Locate the cell with the specified text and output its (X, Y) center coordinate. 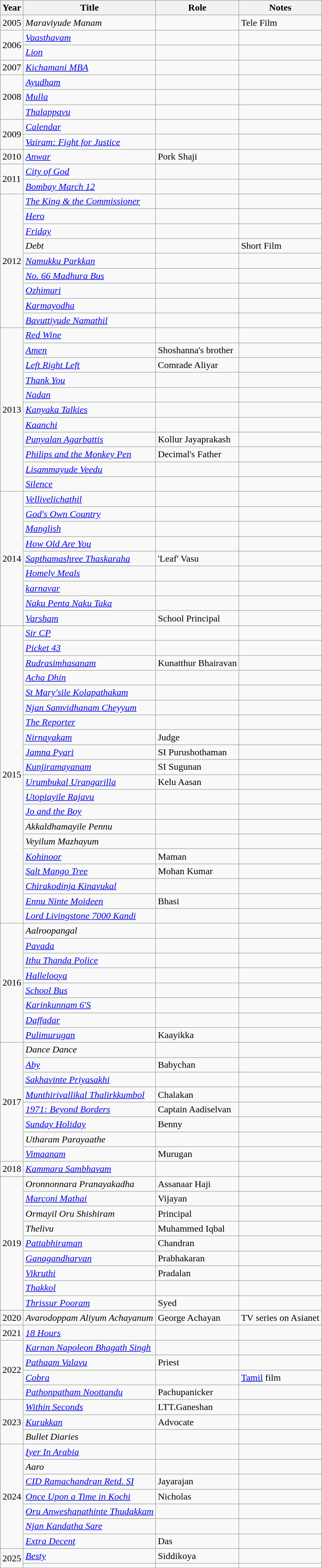
Kurukkan (90, 1422)
Amen (90, 350)
Maraviyude Manam (90, 23)
George Achayan (197, 1318)
Das (197, 1541)
Picket 43 (90, 648)
Pork Shaji (197, 156)
Title (90, 8)
Bavuttiyude Namathil (90, 320)
Assanaar Haji (197, 1184)
Judge (197, 737)
Priest (197, 1362)
Avarodoppam Aliyum Achayanum (90, 1318)
Chalakan (197, 1094)
Aby (90, 1065)
Ganagandharvan (90, 1258)
Vairam: Fight for Justice (90, 142)
Within Seconds (90, 1407)
City of God (90, 171)
Hero (90, 216)
Veyilum Mazhayum (90, 841)
Ennu Ninte Moideen (90, 901)
TV series on Asianet (280, 1318)
Jayarajan (197, 1482)
Jo and the Boy (90, 812)
Kohinoor (90, 856)
Utopiayile Rajavu (90, 797)
Pathaam Valavu (90, 1362)
Left Right Left (90, 365)
1971: Beyond Borders (90, 1109)
2018 (12, 1169)
2011 (12, 179)
Acha Dhin (90, 678)
2021 (12, 1333)
CID Ramachandran Retd. SI (90, 1482)
2008 (12, 97)
Bhasi (197, 901)
Pathonpatham Noottandu (90, 1392)
Notes (280, 8)
Debt (90, 246)
2013 (12, 410)
Ormayil Oru Shishiram (90, 1214)
Thrissur Pooram (90, 1303)
Ayudham (90, 82)
2020 (12, 1318)
Thelivu (90, 1229)
Munthirivallikal Thalirkkumbol (90, 1094)
Thakkol (90, 1288)
Namukku Parkkan (90, 261)
2006 (12, 45)
18 Hours (90, 1333)
No. 66 Madhura Bus (90, 276)
Njan Kandatha Sare (90, 1526)
Chirakodinja Kinavukal (90, 886)
Mohan Kumar (197, 871)
Naku Penta Naku Taka (90, 603)
The Reporter (90, 722)
Muhammed Iqbal (197, 1229)
Pradalan (197, 1273)
Comrade Aliyar (197, 365)
Vijayan (197, 1199)
Manglish (90, 529)
Bombay March 12 (90, 187)
Varsham (90, 618)
Principal (197, 1214)
Year (12, 8)
Tele Film (280, 23)
Rudrasimhasanam (90, 663)
2005 (12, 23)
Jamna Pyari (90, 752)
Extra Decent (90, 1541)
Bullet Diaries (90, 1437)
Lion (90, 52)
Role (197, 8)
'Leaf' Vasu (197, 559)
Kollur Jayaprakash (197, 440)
Karnan Napoleon Bhagath Singh (90, 1347)
Iyer In Arabia (90, 1452)
2024 (12, 1496)
Kammara Sambhavam (90, 1169)
Decimal's Father (197, 454)
Aalroopangal (90, 931)
Red Wine (90, 335)
Homely Meals (90, 573)
2012 (12, 261)
Chandran (197, 1243)
Friday (90, 231)
Pachupanicker (197, 1392)
How Old Are You (90, 544)
Prabhakaran (197, 1258)
Sunday Holiday (90, 1124)
Mulla (90, 97)
Advocate (197, 1422)
The King & the Commissioner (90, 201)
Vaasthavam (90, 38)
Siddikoya (197, 1556)
Silence (90, 484)
2010 (12, 156)
Oronnonnara Pranayakadha (90, 1184)
Sapthamashree Thaskaraha (90, 559)
Dance Dance (90, 1050)
2007 (12, 67)
Nadan (90, 395)
Pattabhiraman (90, 1243)
Punyalan Agarbattis (90, 440)
Vimaanam (90, 1154)
Babychan (197, 1065)
karnavar (90, 588)
Hallelooya (90, 975)
Karinkunnam 6'S (90, 1005)
2014 (12, 559)
Aaro (90, 1467)
Maman (197, 856)
Captain Aadiselvan (197, 1109)
Philips and the Monkey Pen (90, 454)
Kunjiramayanam (90, 767)
Thank You (90, 380)
2009 (12, 134)
Lord Livingstone 7000 Kandi (90, 916)
Vellivelichathil (90, 499)
Shoshanna's brother (197, 350)
SI Sugunan (197, 767)
Kaayikka (197, 1035)
Kelu Aasan (197, 782)
Benny (197, 1124)
Akkaldhamayile Pennu (90, 826)
Oru Anweshanathinte Thudakkam (90, 1511)
2017 (12, 1102)
Urumbukal Urangarilla (90, 782)
Vikruthi (90, 1273)
SI Purushothaman (197, 752)
Nirnayakam (90, 737)
2025 (12, 1558)
Sakhavinte Priyasakhi (90, 1079)
Tamil film (280, 1377)
Ozhimuri (90, 291)
Marconi Mathai (90, 1199)
Thalappavu (90, 112)
Kichamani MBA (90, 67)
School Bus (90, 990)
Short Film (280, 246)
Nicholas (197, 1496)
2023 (12, 1422)
Murugan (197, 1154)
School Principal (197, 618)
Pavada (90, 946)
2015 (12, 774)
St Mary'sile Kolapathakam (90, 693)
LTT.Ganeshan (197, 1407)
Daffadar (90, 1020)
Besty (90, 1556)
Calendar (90, 127)
2016 (12, 983)
Anwar (90, 156)
Cobra (90, 1377)
God's Own Country (90, 514)
Utharam Parayaathe (90, 1139)
Salt Mango Tree (90, 871)
Syed (197, 1303)
Njan Samvidhanam Cheyyum (90, 708)
Karmayodha (90, 305)
Lisammayude Veedu (90, 469)
Kunatthur Bhairavan (197, 663)
2019 (12, 1244)
Kanyaka Talkies (90, 410)
Ithu Thanda Police (90, 961)
2022 (12, 1370)
Pulimurugan (90, 1035)
Once Upon a Time in Kochi (90, 1496)
Kaanchi (90, 424)
Sir CP (90, 633)
